Search for the cell housing the specified text and yield its [x, y] center coordinate. 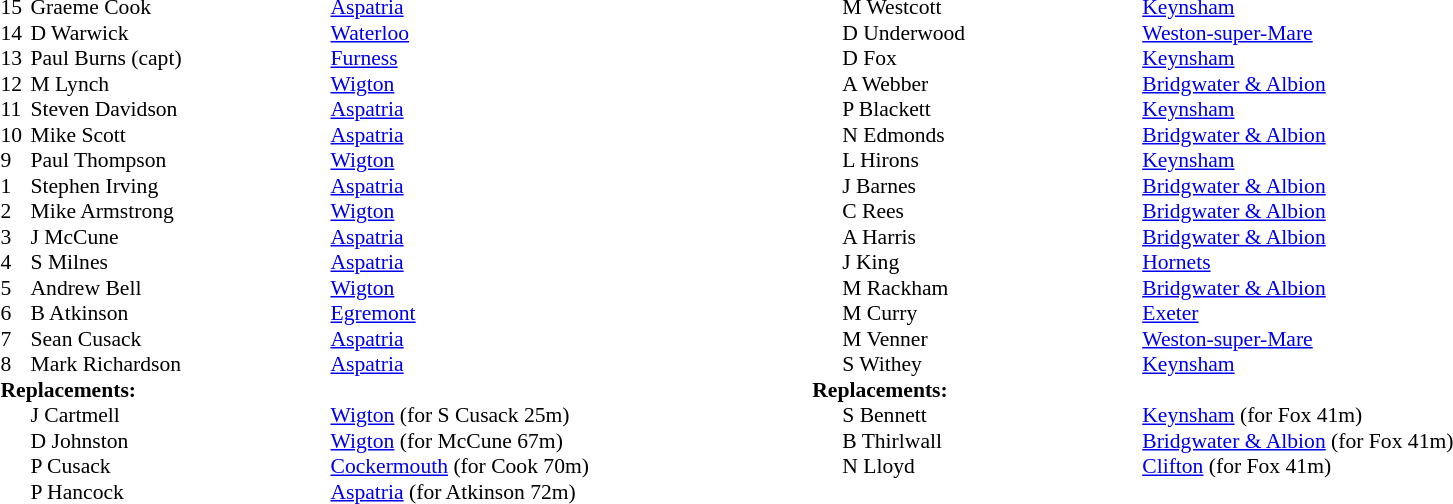
11 [15, 109]
Hornets [1298, 263]
C Rees [992, 211]
S Withey [992, 365]
Wigton (for S Cusack 25m) [459, 415]
M Curry [992, 313]
Keynsham (for Fox 41m) [1298, 415]
J Barnes [992, 186]
Exeter [1298, 313]
7 [15, 339]
Paul Thompson [180, 161]
Clifton (for Fox 41m) [1298, 467]
Andrew Bell [180, 288]
M Rackham [992, 288]
8 [15, 365]
L Hirons [992, 161]
Sean Cusack [180, 339]
Steven Davidson [180, 109]
D Fox [992, 59]
J McCune [180, 237]
A Webber [992, 84]
4 [15, 263]
3 [15, 237]
S Milnes [180, 263]
Waterloo [459, 33]
14 [15, 33]
Wigton (for McCune 67m) [459, 441]
Mark Richardson [180, 365]
Paul Burns (capt) [180, 59]
Cockermouth (for Cook 70m) [459, 467]
2 [15, 211]
Furness [459, 59]
Stephen Irving [180, 186]
B Atkinson [180, 313]
10 [15, 135]
M Lynch [180, 84]
J King [992, 263]
Egremont [459, 313]
6 [15, 313]
B Thirlwall [992, 441]
D Underwood [992, 33]
J Cartmell [180, 415]
Mike Armstrong [180, 211]
5 [15, 288]
9 [15, 161]
Bridgwater & Albion (for Fox 41m) [1298, 441]
1 [15, 186]
D Warwick [180, 33]
Mike Scott [180, 135]
N Lloyd [992, 467]
S Bennett [992, 415]
D Johnston [180, 441]
12 [15, 84]
P Cusack [180, 467]
13 [15, 59]
A Harris [992, 237]
M Venner [992, 339]
N Edmonds [992, 135]
P Blackett [992, 109]
